Detect which cell encompasses the target text, then output its (x, y) center coordinate. 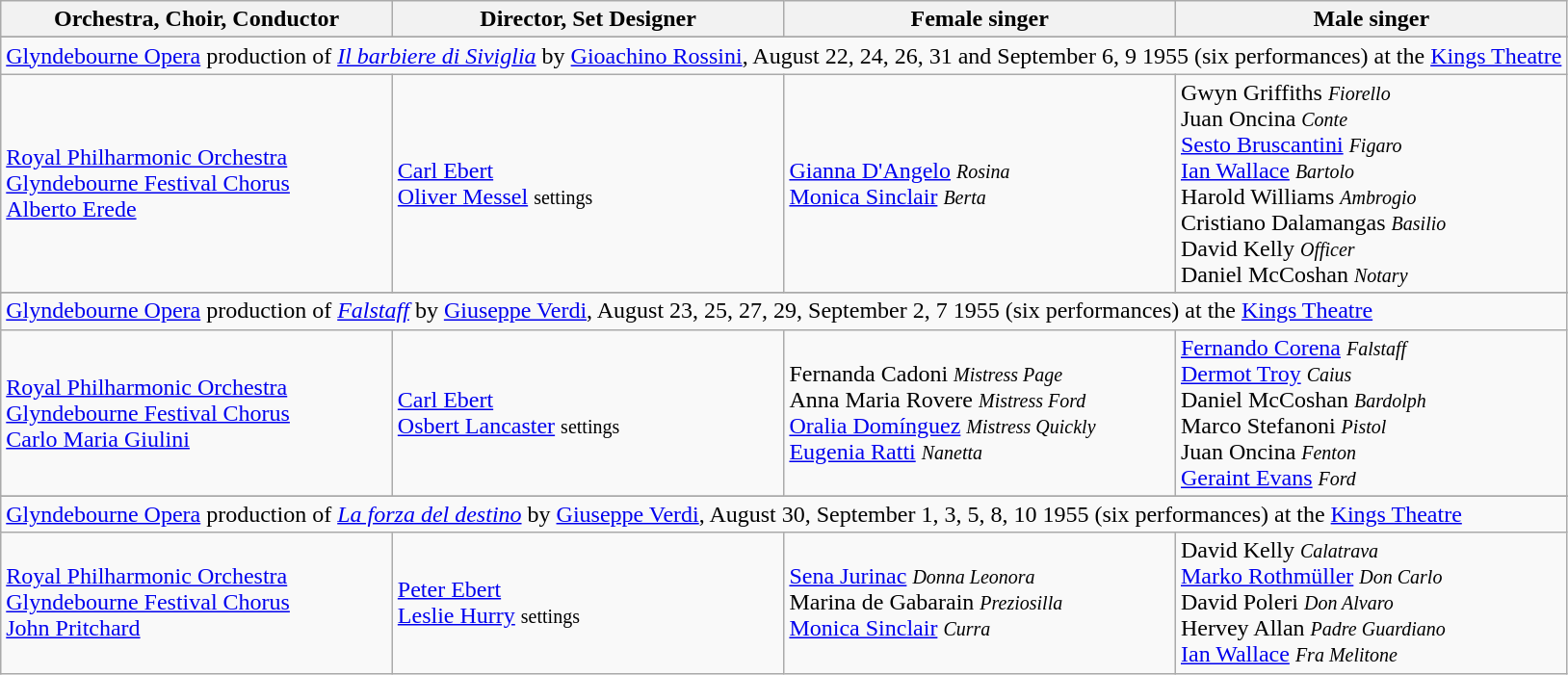
Peter EbertLeslie Hurry settings (588, 603)
Orchestra, Choir, Conductor (196, 19)
Female singer (980, 19)
Royal Philharmonic OrchestraGlyndebourne Festival ChorusAlberto Erede (196, 183)
Fernando Corena FalstaffDermot Troy CaiusDaniel McCoshan BardolphMarco Stefanoni PistolJuan Oncina FentonGeraint Evans Ford (1372, 412)
Carl EbertOliver Messel settings (588, 183)
Royal Philharmonic OrchestraGlyndebourne Festival ChorusJohn Pritchard (196, 603)
Sena Jurinac Donna LeonoraMarina de Gabarain PreziosillaMonica Sinclair Curra (980, 603)
Fernanda Cadoni Mistress PageAnna Maria Rovere Mistress FordOralia Domínguez Mistress QuicklyEugenia Ratti Nanetta (980, 412)
Gianna D'Angelo RosinaMonica Sinclair Berta (980, 183)
David Kelly CalatravaMarko Rothmüller Don CarloDavid Poleri Don AlvaroHervey Allan Padre GuardianoIan Wallace Fra Melitone (1372, 603)
Director, Set Designer (588, 19)
Royal Philharmonic OrchestraGlyndebourne Festival ChorusCarlo Maria Giulini (196, 412)
Glyndebourne Opera production of Falstaff by Giuseppe Verdi, August 23, 25, 27, 29, September 2, 7 1955 (six performances) at the Kings Theatre (784, 311)
Male singer (1372, 19)
Carl EbertOsbert Lancaster settings (588, 412)
